Return [X, Y] of the center of cell containing provided text 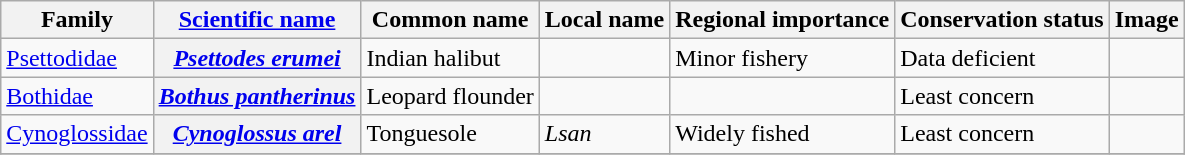
Psettodes erumei [257, 58]
Family [77, 20]
Scientific name [257, 20]
Tonguesole [450, 134]
Cynoglossus arel [257, 134]
Image [1146, 20]
Minor fishery [782, 58]
Conservation status [1002, 20]
Widely fished [782, 134]
Bothidae [77, 96]
Regional importance [782, 20]
Local name [604, 20]
Data deficient [1002, 58]
Cynoglossidae [77, 134]
Psettodidae [77, 58]
Lsan [604, 134]
Leopard flounder [450, 96]
Bothus pantherinus [257, 96]
Common name [450, 20]
Indian halibut [450, 58]
